Extract the (X, Y) coordinate from the center of the cell holding the provided text.  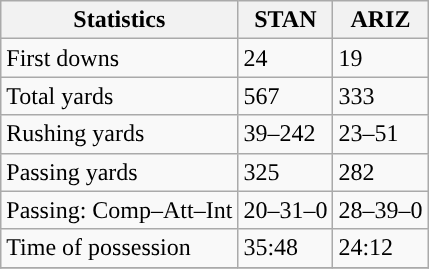
First downs (120, 58)
35:48 (286, 248)
20–31–0 (286, 210)
ARIZ (380, 20)
24 (286, 58)
STAN (286, 20)
Statistics (120, 20)
333 (380, 96)
Total yards (120, 96)
Passing yards (120, 172)
28–39–0 (380, 210)
Rushing yards (120, 134)
567 (286, 96)
39–242 (286, 134)
282 (380, 172)
325 (286, 172)
19 (380, 58)
Passing: Comp–Att–Int (120, 210)
23–51 (380, 134)
Time of possession (120, 248)
24:12 (380, 248)
